Locate the cell with the specified text and output its (X, Y) center coordinate. 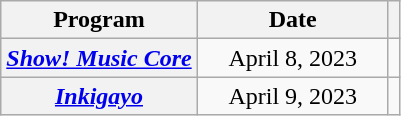
April 9, 2023 (292, 96)
Inkigayo (99, 96)
Date (292, 20)
Program (99, 20)
Show! Music Core (99, 58)
April 8, 2023 (292, 58)
